Determine the (x, y) coordinate at the center of the cell enclosing the given text.  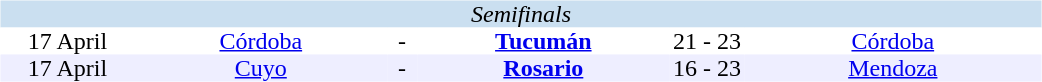
16 - 23 (707, 68)
Mendoza (892, 68)
Rosario (544, 68)
21 - 23 (707, 42)
Cuyo (260, 68)
Tucumán (544, 42)
Semifinals (520, 14)
